Detect which cell encompasses the target text, then output its [x, y] center coordinate. 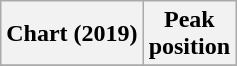
Chart (2019) [72, 34]
Peak position [189, 34]
